Locate the cell with the specified text and output its [x, y] center coordinate. 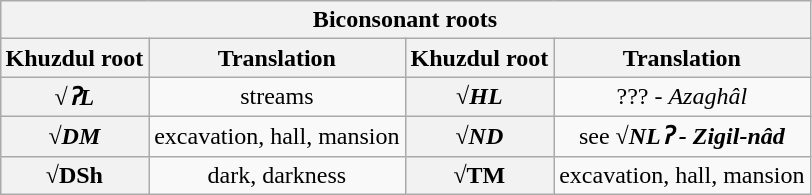
√DSh [74, 175]
Biconsonant roots [405, 20]
√DM [74, 136]
√ʔL [74, 97]
dark, darkness [277, 175]
√ND [480, 136]
√TM [480, 175]
see √NLʔ - Zigil-nâd [682, 136]
streams [277, 97]
√HL [480, 97]
??? - Azaghâl [682, 97]
